Locate the cell with the specified text and output its (X, Y) center coordinate. 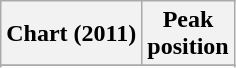
Peakposition (188, 34)
Chart (2011) (72, 34)
